Return the [X, Y] coordinate for the center point of the cell that contains the specified text.  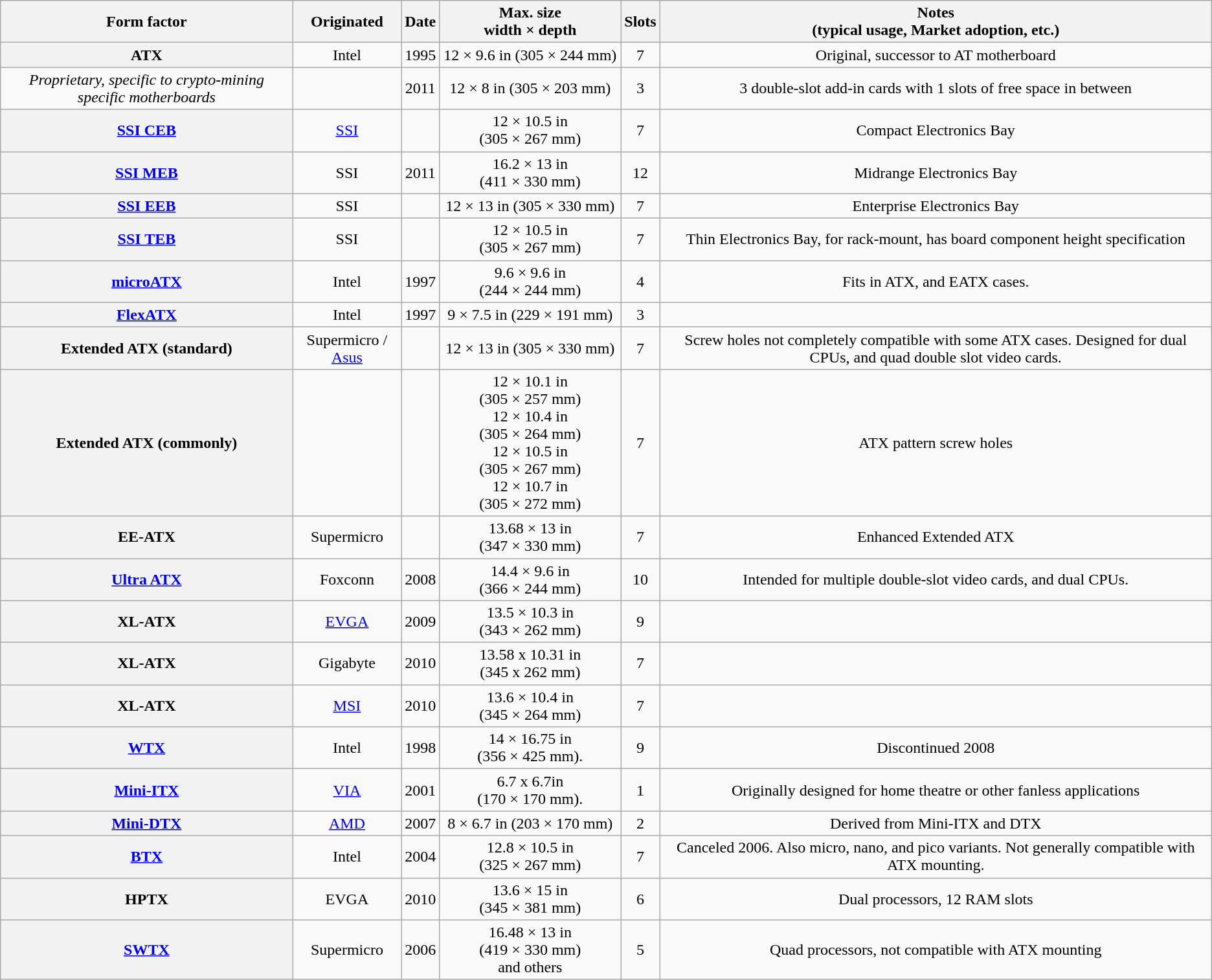
8 × 6.7 in (203 × 170 mm) [530, 823]
SSI TEB [146, 239]
2004 [421, 857]
2007 [421, 823]
Max. sizewidth × depth [530, 22]
9.6 × 9.6 in (244 × 244 mm) [530, 281]
Midrange Electronics Bay [936, 172]
Mini-ITX [146, 790]
1998 [421, 748]
Compact Electronics Bay [936, 131]
Foxconn [347, 579]
Original, successor to AT motherboard [936, 55]
Slots [640, 22]
Enhanced Extended ATX [936, 537]
Thin Electronics Bay, for rack-mount, has board component height specification [936, 239]
Enterprise Electronics Bay [936, 206]
6 [640, 898]
Discontinued 2008 [936, 748]
16.2 × 13 in (411 × 330 mm) [530, 172]
13.5 × 10.3 in (343 × 262 mm) [530, 621]
Originally designed for home theatre or other fanless applications [936, 790]
Proprietary, specific to crypto-mining specific motherboards [146, 88]
2008 [421, 579]
13.6 × 15 in (345 × 381 mm) [530, 898]
10 [640, 579]
14 × 16.75 in (356 × 425 mm). [530, 748]
4 [640, 281]
microATX [146, 281]
EE-ATX [146, 537]
1995 [421, 55]
12 [640, 172]
Derived from Mini-ITX and DTX [936, 823]
9 × 7.5 in (229 × 191 mm) [530, 315]
2 [640, 823]
2006 [421, 950]
Date [421, 22]
Supermicro / Asus [347, 348]
Form factor [146, 22]
14.4 × 9.6 in (366 × 244 mm) [530, 579]
12.8 × 10.5 in (325 × 267 mm) [530, 857]
MSI [347, 706]
VIA [347, 790]
12 × 8 in (305 × 203 mm) [530, 88]
12 × 9.6 in (305 × 244 mm) [530, 55]
Fits in ATX, and EATX cases. [936, 281]
13.6 × 10.4 in (345 × 264 mm) [530, 706]
Notes(typical usage, Market adoption, etc.) [936, 22]
AMD [347, 823]
Extended ATX (commonly) [146, 443]
2009 [421, 621]
Intended for multiple double-slot video cards, and dual CPUs. [936, 579]
Gigabyte [347, 664]
2001 [421, 790]
Canceled 2006. Also micro, nano, and pico variants. Not generally compatible with ATX mounting. [936, 857]
SSI CEB [146, 131]
Originated [347, 22]
BTX [146, 857]
13.58 x 10.31 in (345 x 262 mm) [530, 664]
Ultra ATX [146, 579]
ATX pattern screw holes [936, 443]
Quad processors, not compatible with ATX mounting [936, 950]
5 [640, 950]
3 double-slot add-in cards with 1 slots of free space in between [936, 88]
Dual processors, 12 RAM slots [936, 898]
12 × 10.1 in (305 × 257 mm)12 × 10.4 in (305 × 264 mm)12 × 10.5 in (305 × 267 mm)12 × 10.7 in (305 × 272 mm) [530, 443]
WTX [146, 748]
ATX [146, 55]
1 [640, 790]
13.68 × 13 in (347 × 330 mm) [530, 537]
FlexATX [146, 315]
Mini-DTX [146, 823]
HPTX [146, 898]
SSI MEB [146, 172]
16.48 × 13 in (419 × 330 mm)and others [530, 950]
Screw holes not completely compatible with some ATX cases. Designed for dual CPUs, and quad double slot video cards. [936, 348]
6.7 x 6.7in (170 × 170 mm). [530, 790]
SWTX [146, 950]
SSI EEB [146, 206]
Extended ATX (standard) [146, 348]
